Determine the [X, Y] coordinate at the center of the cell enclosing the given text.  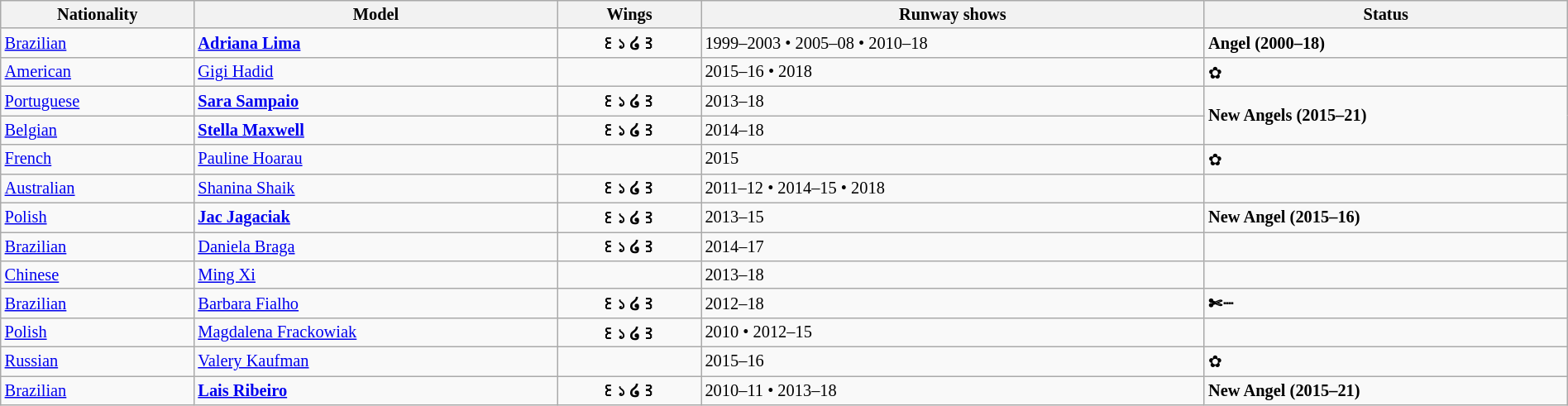
Magdalena Frackowiak [375, 332]
Australian [98, 189]
2011–12 • 2014–15 • 2018 [953, 189]
Lais Ribeiro [375, 390]
New Angel (2015–21) [1386, 390]
Stella Maxwell [375, 129]
2012–18 [953, 303]
French [98, 159]
New Angel (2015–16) [1386, 217]
New Angels (2015–21) [1386, 115]
Chinese [98, 275]
Daniela Braga [375, 246]
Angel (2000–18) [1386, 43]
Nationality [98, 14]
2015–16 • 2018 [953, 71]
2013–15 [953, 217]
2015 [953, 159]
Pauline Hoarau [375, 159]
2010 • 2012–15 [953, 332]
Adriana Lima [375, 43]
Portuguese [98, 101]
Wings [630, 14]
2015–16 [953, 361]
American [98, 71]
Shanina Shaik [375, 189]
Gigi Hadid [375, 71]
Jac Jagaciak [375, 217]
Runway shows [953, 14]
1999–2003 • 2005–08 • 2010–18 [953, 43]
Belgian [98, 129]
2014–17 [953, 246]
Ming Xi [375, 275]
Model [375, 14]
Barbara Fialho [375, 303]
2014–18 [953, 129]
Valery Kaufman [375, 361]
✄┈ [1386, 303]
Status [1386, 14]
Russian [98, 361]
2010–11 • 2013–18 [953, 390]
Sara Sampaio [375, 101]
